Search for the cell housing the specified text and yield its (X, Y) center coordinate. 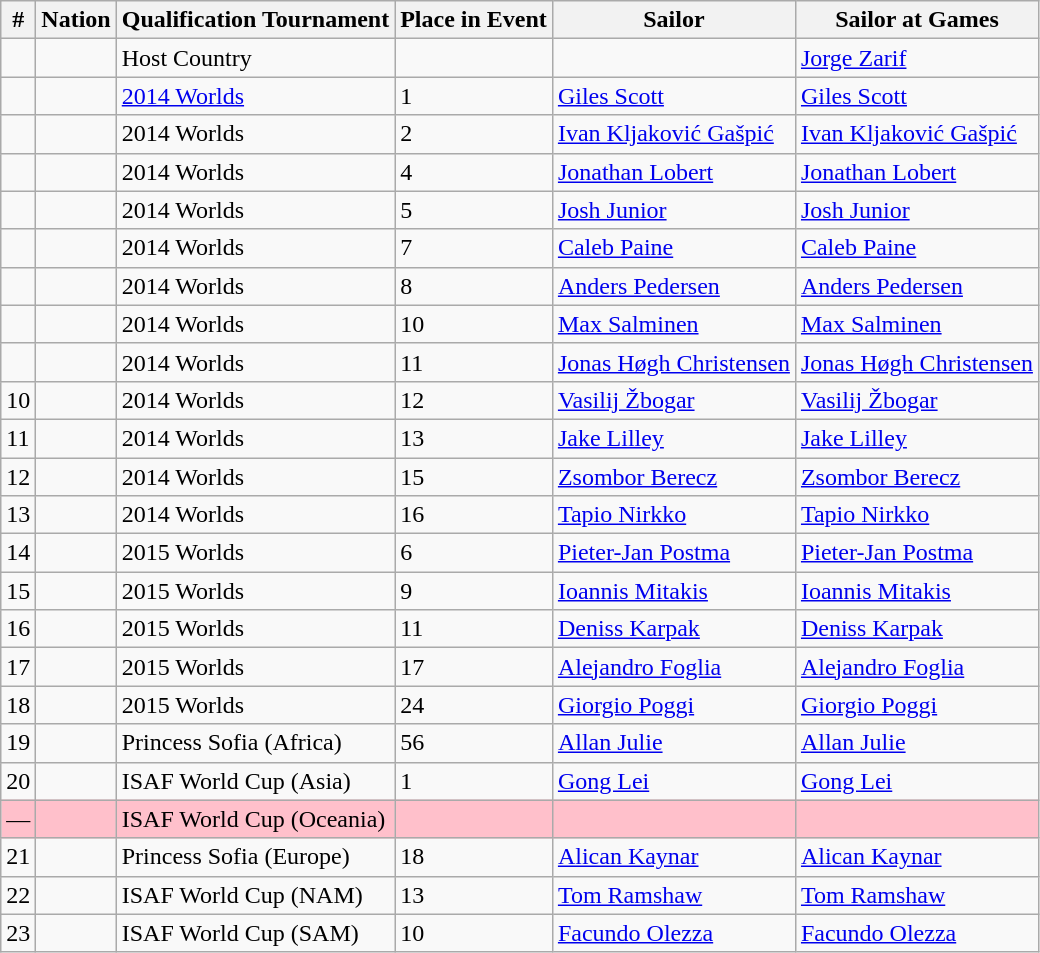
Princess Sofia (Africa) (255, 743)
Sailor (674, 20)
14 (18, 553)
Princess Sofia (Europe) (255, 857)
— (18, 819)
ISAF World Cup (Asia) (255, 781)
5 (474, 210)
7 (474, 248)
Place in Event (474, 20)
9 (474, 591)
Sailor at Games (916, 20)
20 (18, 781)
8 (474, 286)
ISAF World Cup (Oceania) (255, 819)
24 (474, 705)
Qualification Tournament (255, 20)
4 (474, 172)
ISAF World Cup (NAM) (255, 895)
19 (18, 743)
22 (18, 895)
56 (474, 743)
Nation (76, 20)
23 (18, 933)
2 (474, 134)
Host Country (255, 58)
ISAF World Cup (SAM) (255, 933)
21 (18, 857)
# (18, 20)
6 (474, 553)
Jorge Zarif (916, 58)
